Output the [x, y] coordinate of the center of the cell containing the given text.  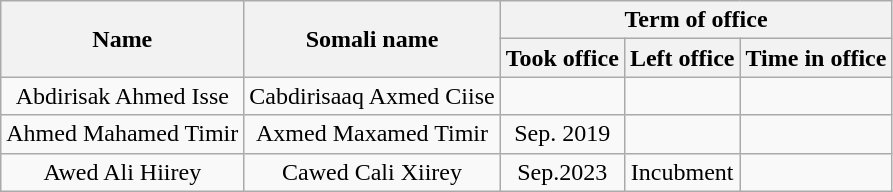
Abdirisak Ahmed Isse [122, 96]
Name [122, 39]
Awed Ali Hiirey [122, 172]
Ahmed Mahamed Timir [122, 134]
Incubment [682, 172]
Sep. 2019 [562, 134]
Somali name [372, 39]
Cawed Cali Xiirey [372, 172]
Time in office [816, 58]
Term of office [696, 20]
Cabdirisaaq Axmed Ciise [372, 96]
Left office [682, 58]
Sep.2023 [562, 172]
Took office [562, 58]
Axmed Maxamed Timir [372, 134]
